Output the (x, y) coordinate of the center of the cell containing the given text.  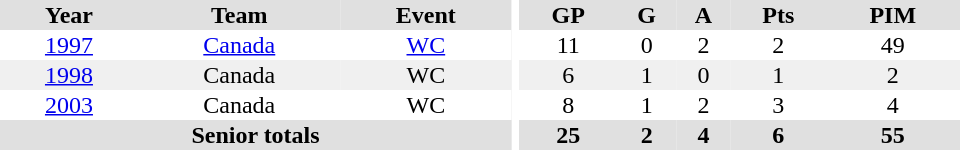
G (646, 15)
GP (568, 15)
49 (893, 45)
11 (568, 45)
25 (568, 135)
Senior totals (256, 135)
1997 (69, 45)
Pts (778, 15)
A (704, 15)
8 (568, 105)
3 (778, 105)
PIM (893, 15)
Event (426, 15)
55 (893, 135)
1998 (69, 75)
Year (69, 15)
Team (240, 15)
2003 (69, 105)
